Return [X, Y] of the center of cell containing provided text 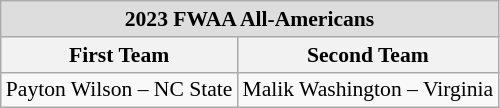
Malik Washington – Virginia [368, 90]
Payton Wilson – NC State [120, 90]
First Team [120, 55]
Second Team [368, 55]
2023 FWAA All-Americans [250, 19]
